From the cell containing the given text, extract its center point as (X, Y) coordinate. 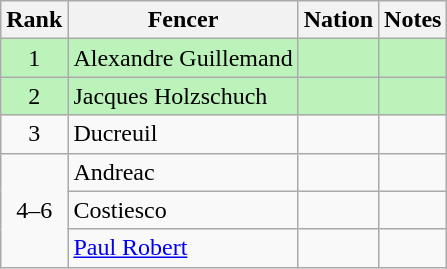
2 (34, 96)
Jacques Holzschuch (183, 96)
Rank (34, 20)
Notes (413, 20)
Nation (338, 20)
Andreac (183, 172)
Alexandre Guillemand (183, 58)
Costiesco (183, 210)
4–6 (34, 210)
1 (34, 58)
Paul Robert (183, 248)
3 (34, 134)
Fencer (183, 20)
Ducreuil (183, 134)
